Capture the cell that displays the provided text and extract its [x, y] central coordinate. 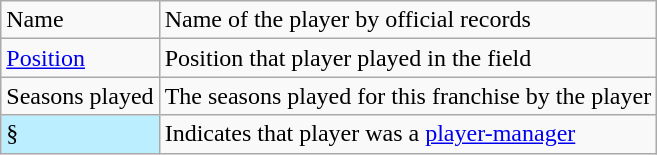
Position [80, 58]
Name [80, 20]
Position that player played in the field [408, 58]
Indicates that player was a player-manager [408, 134]
Name of the player by official records [408, 20]
Seasons played [80, 96]
§ [80, 134]
The seasons played for this franchise by the player [408, 96]
